Pinpoint the cell where the given text exists, returning its (x, y) midpoint coordinate. 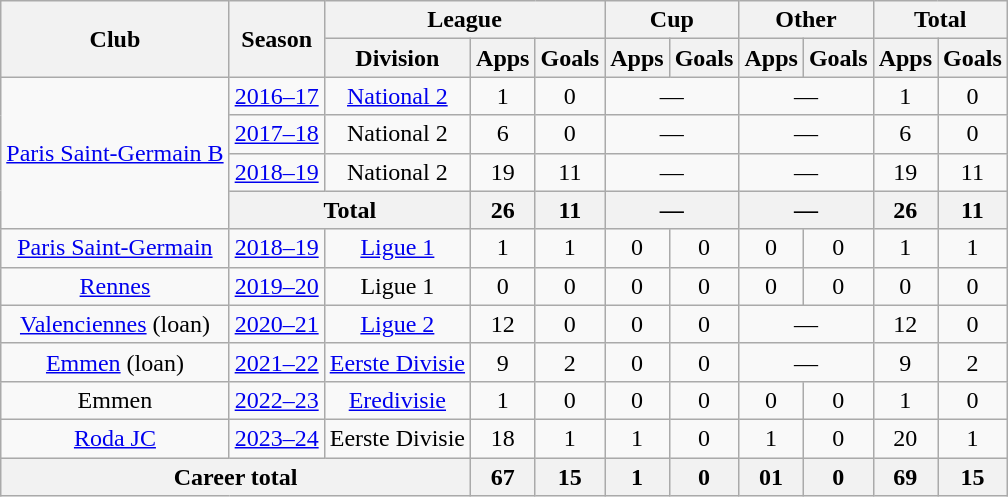
2022–23 (276, 400)
2021–22 (276, 362)
69 (905, 477)
2019–20 (276, 286)
Other (806, 20)
Cup (672, 20)
Valenciennes (loan) (115, 324)
Division (397, 58)
Club (115, 39)
Paris Saint-Germain (115, 248)
18 (503, 438)
Roda JC (115, 438)
League (464, 20)
Ligue 2 (397, 324)
67 (503, 477)
Season (276, 39)
2016–17 (276, 96)
2023–24 (276, 438)
Eredivisie (397, 400)
Emmen (115, 400)
2017–18 (276, 134)
Paris Saint-Germain B (115, 153)
2020–21 (276, 324)
20 (905, 438)
Career total (236, 477)
01 (771, 477)
Rennes (115, 286)
Emmen (loan) (115, 362)
